Find where the given text appears and provide that cell's center as [X, Y] coordinate. 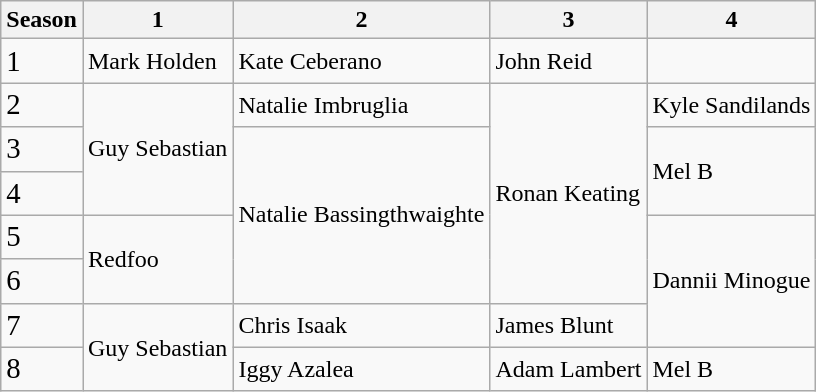
Natalie Imbruglia [362, 105]
Redfoo [157, 259]
Kate Ceberano [362, 61]
Season [42, 20]
6 [42, 281]
Dannii Minogue [732, 281]
John Reid [568, 61]
5 [42, 237]
Adam Lambert [568, 369]
Chris Isaak [362, 325]
Natalie Bassingthwaighte [362, 215]
Iggy Azalea [362, 369]
Ronan Keating [568, 193]
Mark Holden [157, 61]
8 [42, 369]
7 [42, 325]
James Blunt [568, 325]
Kyle Sandilands [732, 105]
